Output the [X, Y] coordinate of the center of the cell containing the given text.  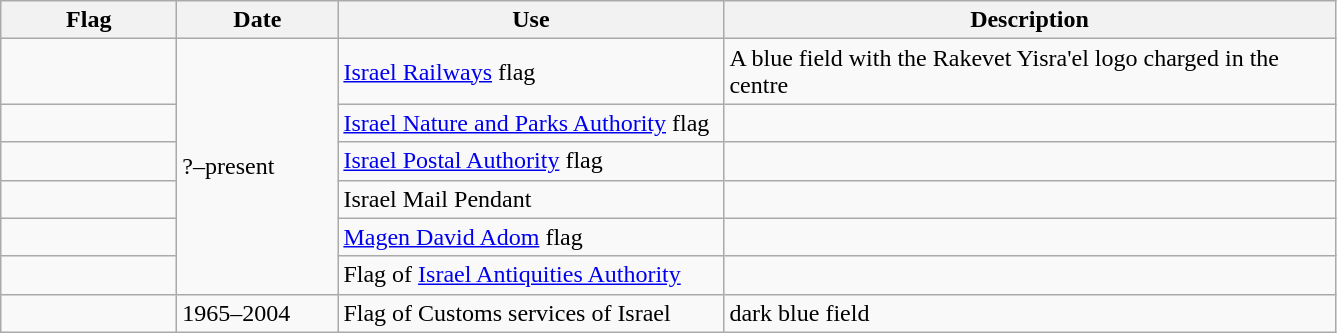
Flag [89, 20]
Use [531, 20]
dark blue field [1030, 313]
Israel Railways flag [531, 72]
Israel Nature and Parks Authority flag [531, 123]
Israel Postal Authority flag [531, 161]
Flag of Israel Antiquities Authority [531, 275]
Flag of Customs services of Israel [531, 313]
Description [1030, 20]
Israel Mail Pendant [531, 199]
?–present [258, 166]
Date [258, 20]
1965–2004 [258, 313]
Magen David Adom flag [531, 237]
A blue field with the Rakevet Yisra'el logo charged in the centre [1030, 72]
